Provide the [x, y] coordinate of the cell's center where the given text is located.  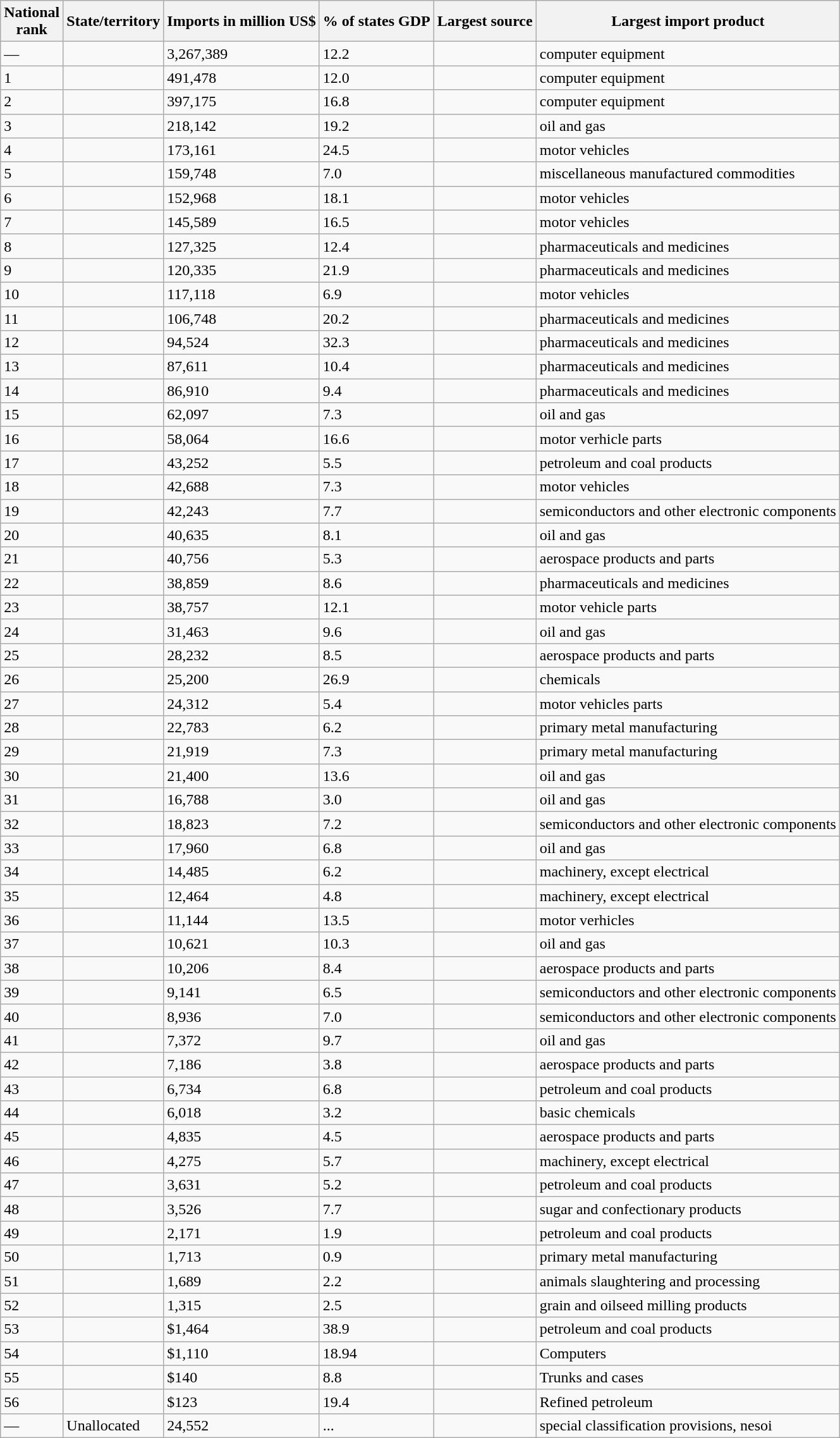
... [377, 1425]
38,757 [241, 607]
2 [32, 102]
18.94 [377, 1353]
52 [32, 1305]
14 [32, 391]
21,400 [241, 776]
3,631 [241, 1185]
218,142 [241, 126]
grain and oilseed milling products [688, 1305]
38 [32, 968]
State/territory [114, 22]
31 [32, 800]
8,936 [241, 1016]
13.5 [377, 920]
491,478 [241, 78]
6.9 [377, 294]
24,552 [241, 1425]
0.9 [377, 1257]
36 [32, 920]
11,144 [241, 920]
Nationalrank [32, 22]
9.6 [377, 631]
37 [32, 944]
1,689 [241, 1281]
24 [32, 631]
16.8 [377, 102]
1 [32, 78]
38,859 [241, 583]
41 [32, 1040]
5.4 [377, 704]
4 [32, 150]
12,464 [241, 896]
8 [32, 246]
94,524 [241, 343]
54 [32, 1353]
11 [32, 318]
7,372 [241, 1040]
87,611 [241, 367]
16 [32, 439]
127,325 [241, 246]
9.4 [377, 391]
35 [32, 896]
24,312 [241, 704]
17,960 [241, 848]
basic chemicals [688, 1113]
40 [32, 1016]
19.4 [377, 1401]
10.3 [377, 944]
2,171 [241, 1233]
16.5 [377, 222]
40,756 [241, 559]
17 [32, 463]
117,118 [241, 294]
28 [32, 728]
5 [32, 174]
5.7 [377, 1161]
8.5 [377, 655]
6.5 [377, 992]
397,175 [241, 102]
55 [32, 1377]
Computers [688, 1353]
1,315 [241, 1305]
38.9 [377, 1329]
20 [32, 535]
9 [32, 270]
30 [32, 776]
46 [32, 1161]
18,823 [241, 824]
3,526 [241, 1209]
43 [32, 1088]
173,161 [241, 150]
21,919 [241, 752]
chemicals [688, 679]
31,463 [241, 631]
21.9 [377, 270]
152,968 [241, 198]
22 [32, 583]
42,688 [241, 487]
39 [32, 992]
18.1 [377, 198]
5.3 [377, 559]
12.2 [377, 54]
16,788 [241, 800]
25 [32, 655]
16.6 [377, 439]
62,097 [241, 415]
4.5 [377, 1137]
19 [32, 511]
40,635 [241, 535]
58,064 [241, 439]
34 [32, 872]
49 [32, 1233]
12.1 [377, 607]
26 [32, 679]
Refined petroleum [688, 1401]
20.2 [377, 318]
9.7 [377, 1040]
10.4 [377, 367]
motor verhicle parts [688, 439]
Imports in million US$ [241, 22]
43,252 [241, 463]
sugar and confectionary products [688, 1209]
21 [32, 559]
120,335 [241, 270]
86,910 [241, 391]
3.0 [377, 800]
4,275 [241, 1161]
13 [32, 367]
7.2 [377, 824]
6,018 [241, 1113]
42,243 [241, 511]
3,267,389 [241, 54]
Largest source [485, 22]
3.2 [377, 1113]
8.8 [377, 1377]
145,589 [241, 222]
44 [32, 1113]
$1,464 [241, 1329]
special classification provisions, nesoi [688, 1425]
animals slaughtering and processing [688, 1281]
3 [32, 126]
33 [32, 848]
42 [32, 1064]
4,835 [241, 1137]
$1,110 [241, 1353]
12.4 [377, 246]
7 [32, 222]
10 [32, 294]
15 [32, 415]
4.8 [377, 896]
% of states GDP [377, 22]
19.2 [377, 126]
13.6 [377, 776]
Unallocated [114, 1425]
26.9 [377, 679]
22,783 [241, 728]
28,232 [241, 655]
56 [32, 1401]
48 [32, 1209]
Trunks and cases [688, 1377]
$123 [241, 1401]
8.1 [377, 535]
12 [32, 343]
7,186 [241, 1064]
25,200 [241, 679]
10,621 [241, 944]
106,748 [241, 318]
5.2 [377, 1185]
23 [32, 607]
5.5 [377, 463]
50 [32, 1257]
10,206 [241, 968]
24.5 [377, 150]
motor vehicle parts [688, 607]
29 [32, 752]
6 [32, 198]
motor vehicles parts [688, 704]
Largest import product [688, 22]
$140 [241, 1377]
27 [32, 704]
159,748 [241, 174]
1.9 [377, 1233]
51 [32, 1281]
32 [32, 824]
47 [32, 1185]
8.6 [377, 583]
2.5 [377, 1305]
3.8 [377, 1064]
motor verhicles [688, 920]
53 [32, 1329]
45 [32, 1137]
miscellaneous manufactured commodities [688, 174]
32.3 [377, 343]
2.2 [377, 1281]
12.0 [377, 78]
6,734 [241, 1088]
1,713 [241, 1257]
18 [32, 487]
8.4 [377, 968]
9,141 [241, 992]
14,485 [241, 872]
